Find where the given text appears and provide that cell's center as [x, y] coordinate. 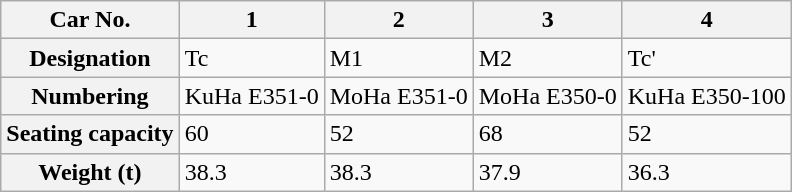
3 [548, 20]
36.3 [706, 172]
MoHa E350-0 [548, 96]
KuHa E351-0 [252, 96]
KuHa E350-100 [706, 96]
4 [706, 20]
2 [398, 20]
Weight (t) [90, 172]
MoHa E351-0 [398, 96]
Numbering [90, 96]
Tc' [706, 58]
60 [252, 134]
37.9 [548, 172]
Car No. [90, 20]
Seating capacity [90, 134]
Designation [90, 58]
M1 [398, 58]
1 [252, 20]
68 [548, 134]
Tc [252, 58]
M2 [548, 58]
